Locate the cell with the specified text and output its (x, y) center coordinate. 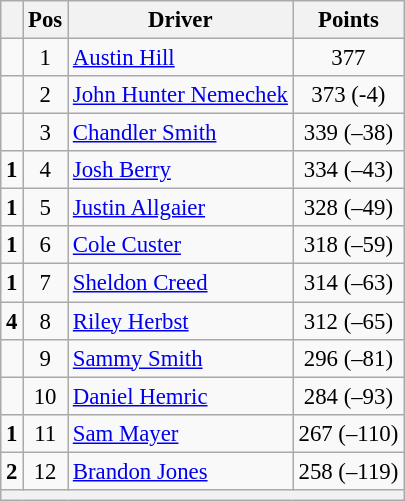
Cole Custer (181, 245)
11 (46, 433)
Points (348, 20)
267 (–110) (348, 433)
296 (–81) (348, 358)
339 (–38) (348, 133)
373 (-4) (348, 95)
Sammy Smith (181, 358)
328 (–49) (348, 208)
Pos (46, 20)
9 (46, 358)
Josh Berry (181, 170)
12 (46, 471)
8 (46, 321)
314 (–63) (348, 283)
312 (–65) (348, 321)
Riley Herbst (181, 321)
Chandler Smith (181, 133)
377 (348, 58)
6 (46, 245)
7 (46, 283)
John Hunter Nemechek (181, 95)
Brandon Jones (181, 471)
318 (–59) (348, 245)
258 (–119) (348, 471)
Justin Allgaier (181, 208)
5 (46, 208)
Sam Mayer (181, 433)
284 (–93) (348, 396)
334 (–43) (348, 170)
Driver (181, 20)
Daniel Hemric (181, 396)
Austin Hill (181, 58)
3 (46, 133)
Sheldon Creed (181, 283)
10 (46, 396)
